Extract the [X, Y] coordinate from the center of the cell holding the provided text.  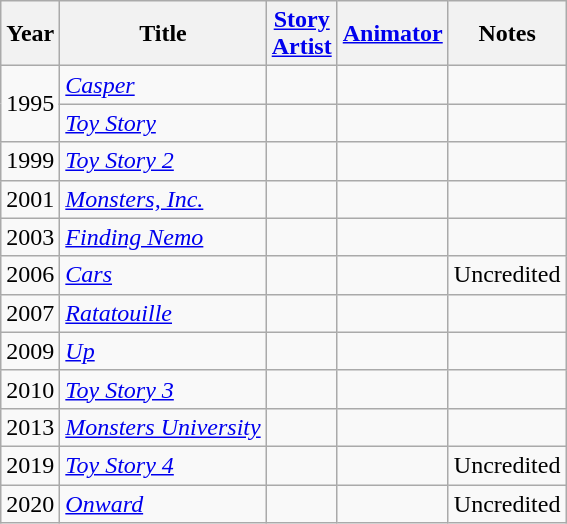
Casper [163, 85]
2010 [30, 389]
Monsters University [163, 427]
Toy Story 4 [163, 465]
Animator [392, 34]
2019 [30, 465]
2020 [30, 503]
Notes [507, 34]
2003 [30, 237]
2007 [30, 313]
Onward [163, 503]
Ratatouille [163, 313]
Toy Story 2 [163, 161]
1999 [30, 161]
Finding Nemo [163, 237]
Up [163, 351]
Cars [163, 275]
Toy Story [163, 123]
Toy Story 3 [163, 389]
1995 [30, 104]
Title [163, 34]
2013 [30, 427]
Monsters, Inc. [163, 199]
2009 [30, 351]
Year [30, 34]
2006 [30, 275]
StoryArtist [302, 34]
2001 [30, 199]
